Detect which cell encompasses the target text, then output its (X, Y) center coordinate. 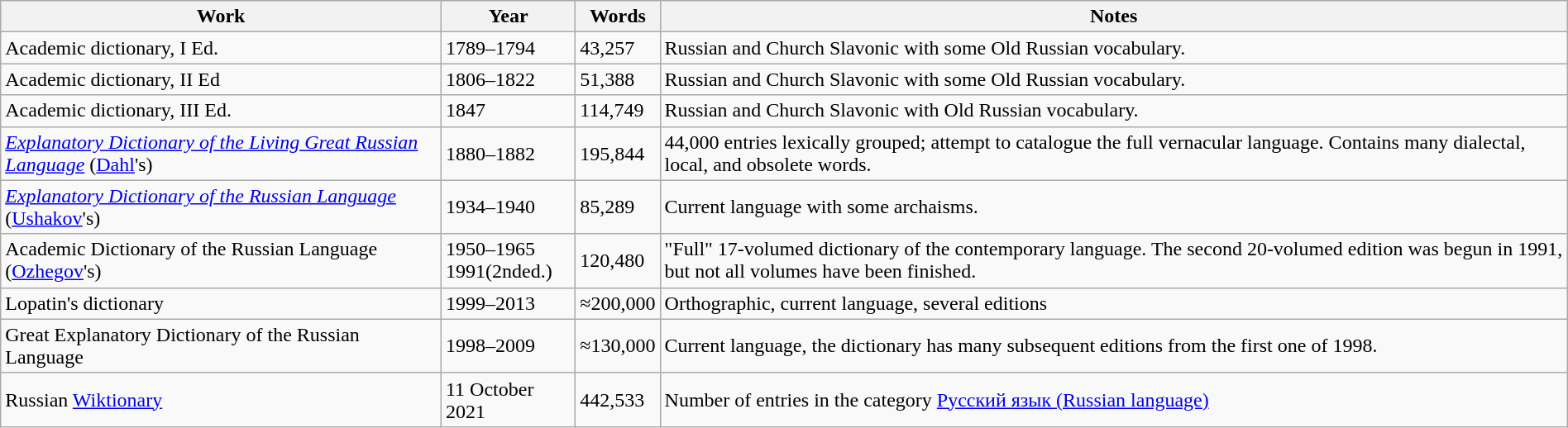
1806–1822 (508, 79)
442,533 (618, 400)
11 October 2021 (508, 400)
85,289 (618, 207)
Explanatory Dictionary of the Living Great Russian Language (Dahl's) (222, 154)
Academic dictionary, III Ed. (222, 111)
44,000 entries lexically grouped; attempt to catalogue the full vernacular language. Contains many dialectal, local, and obsolete words. (1113, 154)
≈200,000 (618, 303)
1934–1940 (508, 207)
1950–19651991(2nded.) (508, 261)
Orthographic, current language, several editions (1113, 303)
195,844 (618, 154)
Academic dictionary, I Ed. (222, 48)
Current language, the dictionary has many subsequent editions from the first one of 1998. (1113, 345)
Lopatin's dictionary (222, 303)
1847 (508, 111)
Year (508, 17)
120,480 (618, 261)
Work (222, 17)
43,257 (618, 48)
Explanatory Dictionary of the Russian Language (Ushakov's) (222, 207)
Russian and Church Slavonic with Old Russian vocabulary. (1113, 111)
114,749 (618, 111)
1880–1882 (508, 154)
"Full" 17-volumed dictionary of the contemporary language. The second 20-volumed edition was begun in 1991, but not all volumes have been finished. (1113, 261)
1999–2013 (508, 303)
51,388 (618, 79)
1998–2009 (508, 345)
Russian Wiktionary (222, 400)
Words (618, 17)
Academic dictionary, II Ed (222, 79)
≈130,000 (618, 345)
Great Explanatory Dictionary of the Russian Language (222, 345)
Notes (1113, 17)
Current language with some archaisms. (1113, 207)
Academic Dictionary of the Russian Language (Ozhegov's) (222, 261)
1789–1794 (508, 48)
Number of entries in the category Русский язык (Russian language) (1113, 400)
